Find where the given text appears and provide that cell's center as [x, y] coordinate. 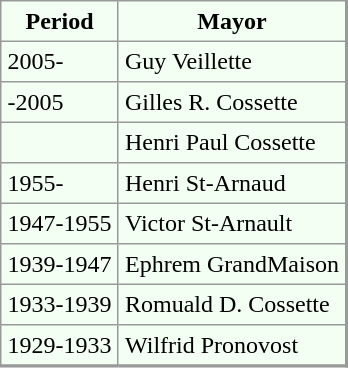
1947-1955 [60, 223]
Henri Paul Cossette [232, 142]
Ephrem GrandMaison [232, 264]
Period [60, 21]
1933-1939 [60, 304]
Henri St-Arnaud [232, 183]
2005- [60, 61]
Victor St-Arnault [232, 223]
1955- [60, 183]
1939-1947 [60, 264]
Wilfrid Pronovost [232, 345]
Mayor [232, 21]
-2005 [60, 102]
Gilles R. Cossette [232, 102]
Guy Veillette [232, 61]
Romuald D. Cossette [232, 304]
1929-1933 [60, 345]
